For the text-containing cell, return its midpoint in (X, Y) coordinate format. 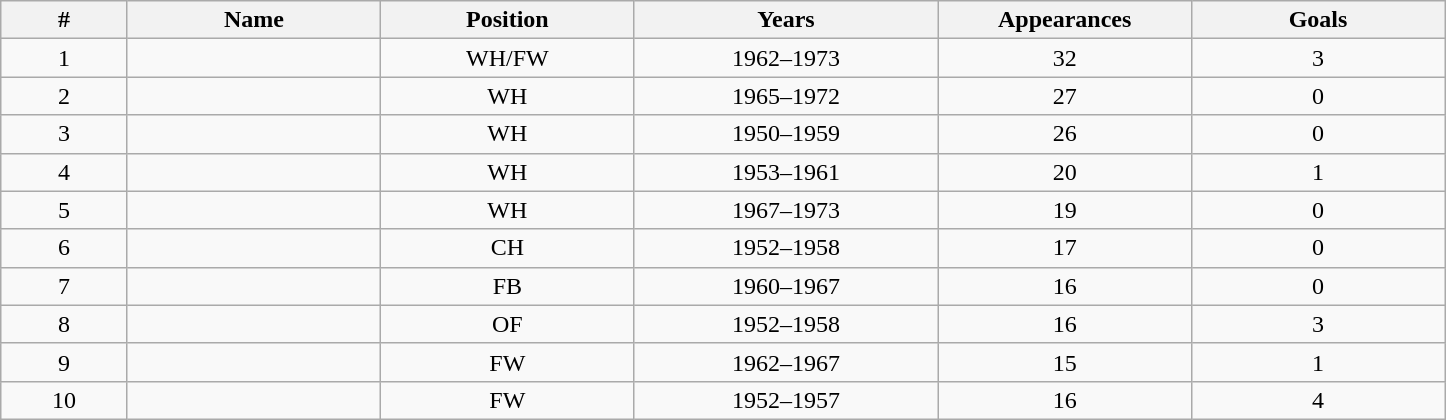
1950–1959 (786, 134)
Years (786, 20)
1953–1961 (786, 172)
1962–1967 (786, 362)
FB (508, 286)
1962–1973 (786, 58)
OF (508, 324)
1965–1972 (786, 96)
7 (64, 286)
# (64, 20)
1960–1967 (786, 286)
CH (508, 248)
26 (1064, 134)
6 (64, 248)
1967–1973 (786, 210)
27 (1064, 96)
WH/FW (508, 58)
9 (64, 362)
5 (64, 210)
1952–1957 (786, 400)
Appearances (1064, 20)
Position (508, 20)
32 (1064, 58)
10 (64, 400)
2 (64, 96)
8 (64, 324)
17 (1064, 248)
20 (1064, 172)
Name (254, 20)
Goals (1318, 20)
19 (1064, 210)
15 (1064, 362)
